Return the (X, Y) coordinate for the center point of the cell that contains the specified text.  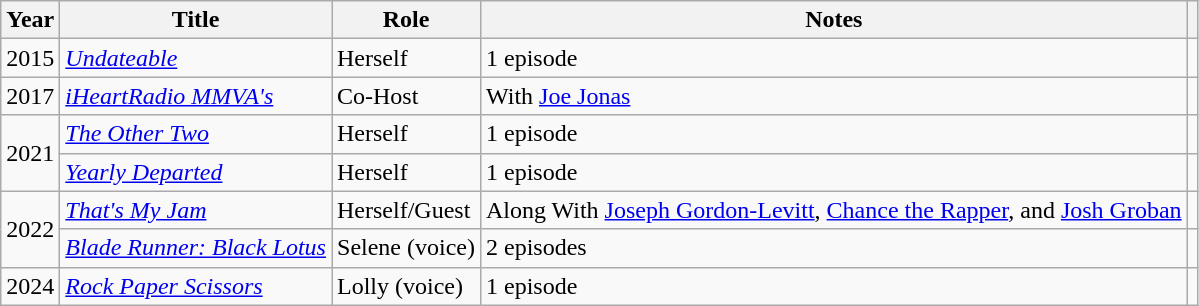
Undateable (196, 58)
The Other Two (196, 134)
Co-Host (406, 96)
Yearly Departed (196, 172)
That's My Jam (196, 210)
Rock Paper Scissors (196, 286)
2022 (30, 229)
Blade Runner: Black Lotus (196, 248)
2 episodes (834, 248)
Year (30, 20)
Title (196, 20)
iHeartRadio MMVA's (196, 96)
Role (406, 20)
2024 (30, 286)
Herself/Guest (406, 210)
2015 (30, 58)
2021 (30, 153)
2017 (30, 96)
Selene (voice) (406, 248)
With Joe Jonas (834, 96)
Notes (834, 20)
Along With Joseph Gordon-Levitt, Chance the Rapper, and Josh Groban (834, 210)
Lolly (voice) (406, 286)
